Pinpoint the cell where the given text exists, returning its [X, Y] midpoint coordinate. 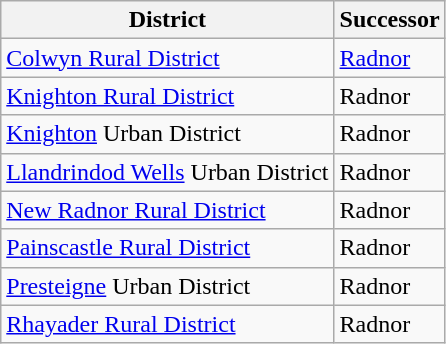
Painscastle Rural District [168, 248]
District [168, 20]
Successor [390, 20]
Knighton Rural District [168, 96]
Presteigne Urban District [168, 286]
Rhayader Rural District [168, 324]
Llandrindod Wells Urban District [168, 172]
Knighton Urban District [168, 134]
Colwyn Rural District [168, 58]
New Radnor Rural District [168, 210]
